Return the (X, Y) coordinate for the center point of the cell that contains the specified text.  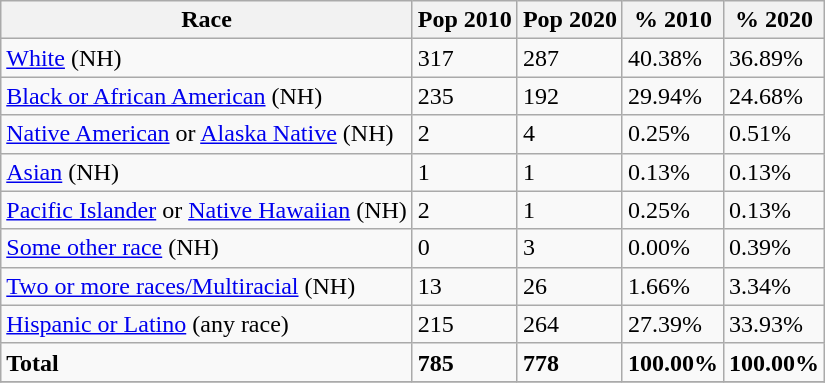
235 (464, 96)
4 (570, 134)
40.38% (672, 58)
White (NH) (207, 58)
Hispanic or Latino (any race) (207, 324)
Native American or Alaska Native (NH) (207, 134)
785 (464, 362)
0.51% (774, 134)
Some other race (NH) (207, 248)
192 (570, 96)
Pacific Islander or Native Hawaiian (NH) (207, 210)
33.93% (774, 324)
778 (570, 362)
Total (207, 362)
26 (570, 286)
Pop 2010 (464, 20)
1.66% (672, 286)
Asian (NH) (207, 172)
317 (464, 58)
24.68% (774, 96)
3 (570, 248)
29.94% (672, 96)
264 (570, 324)
287 (570, 58)
13 (464, 286)
Black or African American (NH) (207, 96)
Pop 2020 (570, 20)
% 2010 (672, 20)
215 (464, 324)
% 2020 (774, 20)
Two or more races/Multiracial (NH) (207, 286)
36.89% (774, 58)
3.34% (774, 286)
0.00% (672, 248)
Race (207, 20)
0 (464, 248)
27.39% (672, 324)
0.39% (774, 248)
